Find where the given text appears and provide that cell's center as [x, y] coordinate. 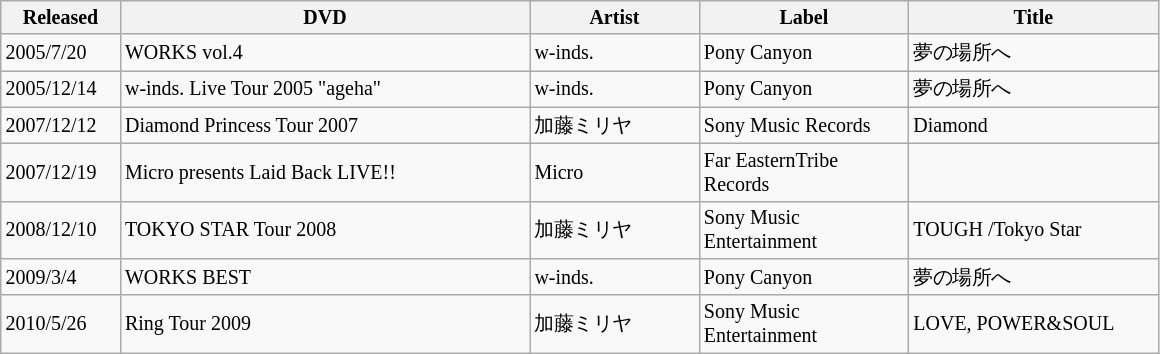
TOUGH /Tokyo Star [1034, 230]
Released [60, 18]
Diamond [1034, 125]
Diamond Princess Tour 2007 [324, 125]
Label [804, 18]
DVD [324, 18]
Micro presents Laid Back LIVE!! [324, 172]
2008/12/10 [60, 230]
2009/3/4 [60, 277]
LOVE, POWER&SOUL [1034, 324]
Sony Music Records [804, 125]
2007/12/19 [60, 172]
Title [1034, 18]
2005/12/14 [60, 89]
Ring Tour 2009 [324, 324]
2010/5/26 [60, 324]
2005/7/20 [60, 53]
w-inds. Live Tour 2005 "ageha" [324, 89]
Micro [614, 172]
WORKS BEST [324, 277]
Artist [614, 18]
TOKYO STAR Tour 2008 [324, 230]
2007/12/12 [60, 125]
WORKS vol.4 [324, 53]
Far EasternTribe Records [804, 172]
